For the text-containing cell, return its midpoint in [x, y] coordinate format. 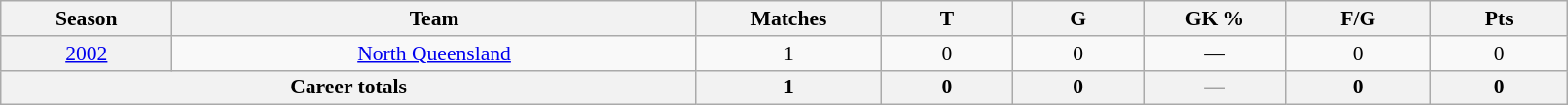
Pts [1499, 18]
G [1078, 18]
Team [434, 18]
F/G [1358, 18]
North Queensland [434, 53]
T [948, 18]
Matches [788, 18]
2002 [87, 53]
Season [87, 18]
GK % [1215, 18]
Career totals [348, 87]
